Scan for the cell matching the given text and deliver its [X, Y] coordinate at center. 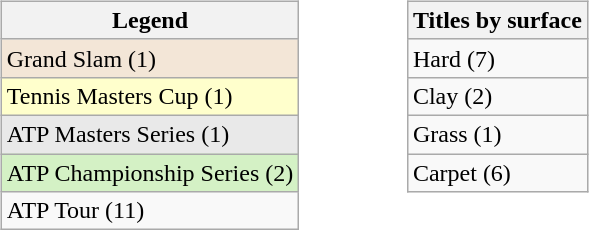
ATP Tour (11) [150, 211]
Tennis Masters Cup (1) [150, 96]
ATP Championship Series (2) [150, 173]
Hard (7) [497, 58]
Carpet (6) [497, 173]
Legend [150, 20]
Titles by surface [497, 20]
Grand Slam (1) [150, 58]
Clay (2) [497, 96]
ATP Masters Series (1) [150, 134]
Grass (1) [497, 134]
